Provide the [X, Y] coordinate of the cell's center where the given text is located.  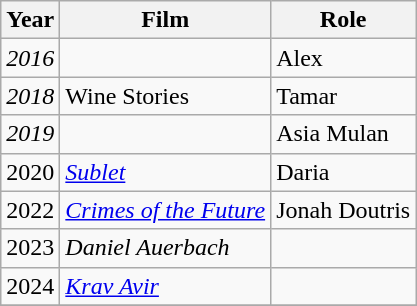
Daria [344, 172]
Role [344, 20]
2019 [30, 134]
Daniel Auerbach [166, 248]
Wine Stories [166, 96]
2016 [30, 58]
Alex [344, 58]
2023 [30, 248]
Tamar [344, 96]
Film [166, 20]
Krav Avir [166, 286]
2020 [30, 172]
2022 [30, 210]
Sublet [166, 172]
Jonah Doutris [344, 210]
2024 [30, 286]
Asia Mulan [344, 134]
Crimes of the Future [166, 210]
2018 [30, 96]
Year [30, 20]
